Extract the (x, y) coordinate from the center of the cell holding the provided text.  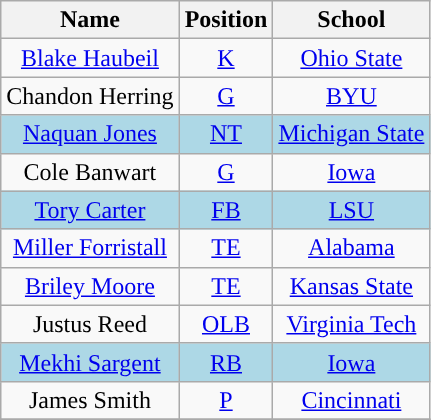
Miller Forristall (90, 248)
OLB (226, 324)
RB (226, 362)
Kansas State (352, 286)
Alabama (352, 248)
Briley Moore (90, 286)
LSU (352, 210)
Name (90, 20)
K (226, 58)
Mekhi Sargent (90, 362)
NT (226, 134)
Naquan Jones (90, 134)
Cincinnati (352, 400)
Michigan State (352, 134)
Virginia Tech (352, 324)
School (352, 20)
Chandon Herring (90, 96)
James Smith (90, 400)
Cole Banwart (90, 172)
Ohio State (352, 58)
P (226, 400)
Justus Reed (90, 324)
Tory Carter (90, 210)
Position (226, 20)
Blake Haubeil (90, 58)
BYU (352, 96)
FB (226, 210)
